Search for the cell housing the specified text and yield its [x, y] center coordinate. 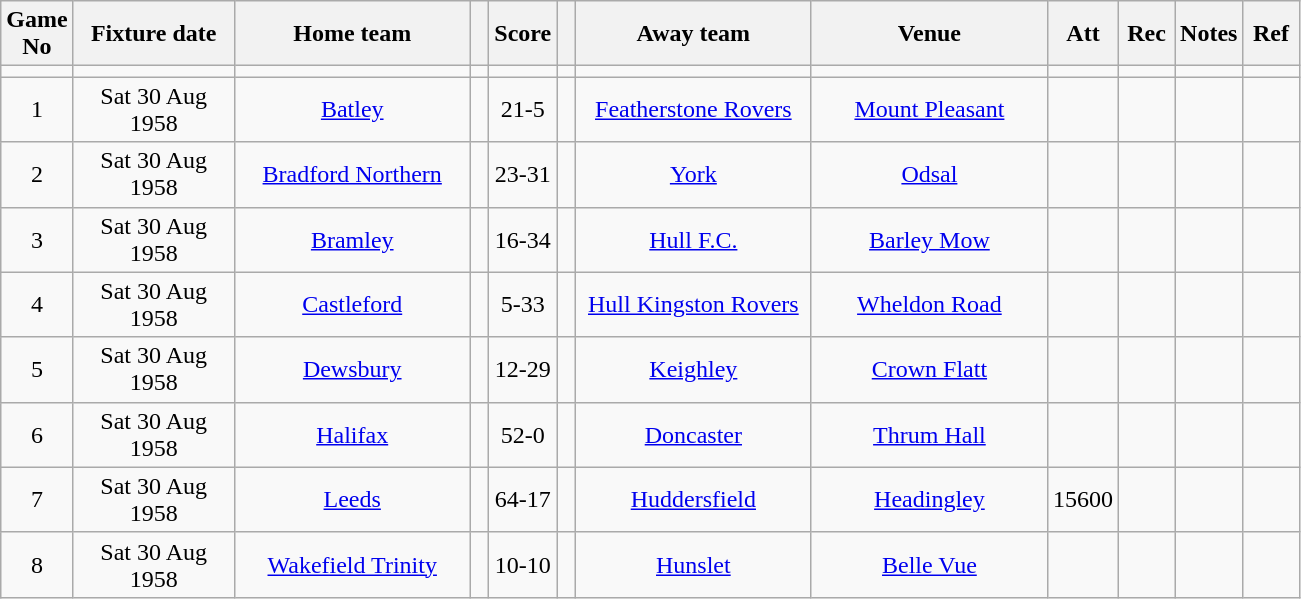
64-17 [523, 500]
5 [37, 370]
15600 [1082, 500]
3 [37, 240]
Odsal [929, 174]
Venue [929, 34]
Keighley [693, 370]
10-10 [523, 564]
4 [37, 304]
52-0 [523, 434]
Halifax [352, 434]
5-33 [523, 304]
2 [37, 174]
16-34 [523, 240]
Att [1082, 34]
Featherstone Rovers [693, 110]
Fixture date [154, 34]
Crown Flatt [929, 370]
Batley [352, 110]
Huddersfield [693, 500]
Dewsbury [352, 370]
21-5 [523, 110]
Wheldon Road [929, 304]
12-29 [523, 370]
York [693, 174]
Headingley [929, 500]
Castleford [352, 304]
Hull Kingston Rovers [693, 304]
Barley Mow [929, 240]
Leeds [352, 500]
Hull F.C. [693, 240]
Ref [1271, 34]
Hunslet [693, 564]
7 [37, 500]
Game No [37, 34]
Doncaster [693, 434]
Home team [352, 34]
8 [37, 564]
6 [37, 434]
Bradford Northern [352, 174]
Away team [693, 34]
Wakefield Trinity [352, 564]
23-31 [523, 174]
1 [37, 110]
Rec [1147, 34]
Bramley [352, 240]
Score [523, 34]
Notes [1209, 34]
Belle Vue [929, 564]
Mount Pleasant [929, 110]
Thrum Hall [929, 434]
